Search for the cell housing the specified text and yield its (x, y) center coordinate. 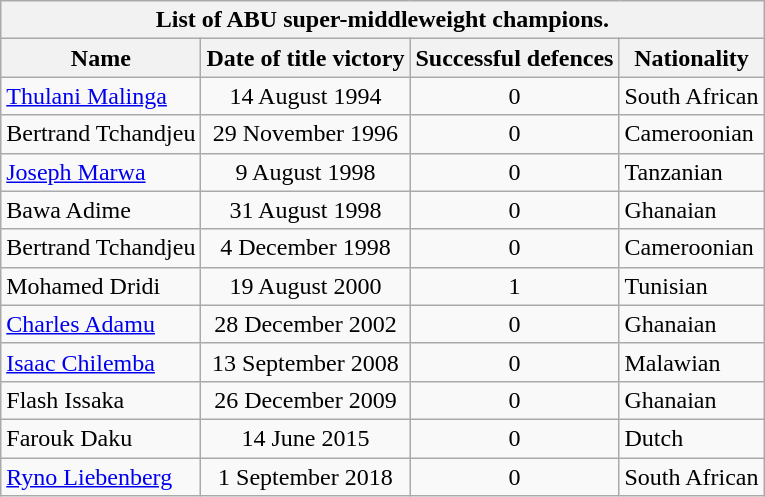
1 September 2018 (306, 477)
9 August 1998 (306, 172)
List of ABU super-middleweight champions. (382, 20)
Flash Issaka (101, 400)
31 August 1998 (306, 210)
Successful defences (514, 58)
14 June 2015 (306, 438)
Thulani Malinga (101, 96)
Charles Adamu (101, 324)
14 August 1994 (306, 96)
Dutch (692, 438)
Ryno Liebenberg (101, 477)
Isaac Chilemba (101, 362)
Date of title victory (306, 58)
Bawa Adime (101, 210)
26 December 2009 (306, 400)
Tanzanian (692, 172)
Name (101, 58)
Nationality (692, 58)
19 August 2000 (306, 286)
Farouk Daku (101, 438)
4 December 1998 (306, 248)
Joseph Marwa (101, 172)
Tunisian (692, 286)
Mohamed Dridi (101, 286)
29 November 1996 (306, 134)
1 (514, 286)
13 September 2008 (306, 362)
28 December 2002 (306, 324)
Malawian (692, 362)
